Capture the cell that displays the provided text and extract its [X, Y] central coordinate. 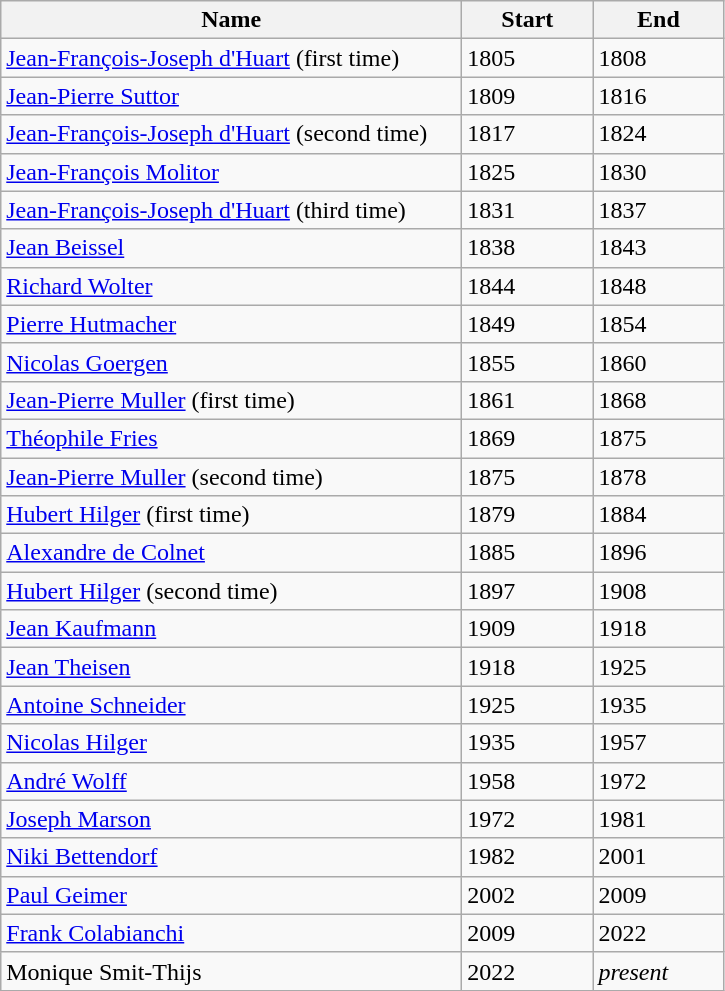
2001 [658, 857]
1878 [658, 477]
1896 [658, 553]
1884 [658, 515]
1816 [658, 96]
1817 [528, 134]
Jean-François-Joseph d'Huart (second time) [232, 134]
1879 [528, 515]
1825 [528, 172]
Jean-François Molitor [232, 172]
1849 [528, 324]
Hubert Hilger (first time) [232, 515]
Alexandre de Colnet [232, 553]
Théophile Fries [232, 438]
1805 [528, 58]
1854 [658, 324]
Frank Colabianchi [232, 933]
Richard Wolter [232, 286]
1837 [658, 210]
Niki Bettendorf [232, 857]
1885 [528, 553]
1957 [658, 743]
Jean-François-Joseph d'Huart (first time) [232, 58]
Paul Geimer [232, 895]
1958 [528, 781]
1981 [658, 819]
1982 [528, 857]
1848 [658, 286]
Monique Smit-Thijs [232, 971]
1843 [658, 248]
Name [232, 20]
1838 [528, 248]
Jean-Pierre Muller (first time) [232, 400]
1824 [658, 134]
1860 [658, 362]
Jean Beissel [232, 248]
1809 [528, 96]
Antoine Schneider [232, 705]
1855 [528, 362]
End [658, 20]
1831 [528, 210]
Pierre Hutmacher [232, 324]
Jean-François-Joseph d'Huart (third time) [232, 210]
Nicolas Hilger [232, 743]
present [658, 971]
André Wolff [232, 781]
Jean Theisen [232, 667]
1909 [528, 629]
1808 [658, 58]
Nicolas Goergen [232, 362]
2002 [528, 895]
1830 [658, 172]
1897 [528, 591]
1861 [528, 400]
Jean-Pierre Muller (second time) [232, 477]
Hubert Hilger (second time) [232, 591]
1869 [528, 438]
1868 [658, 400]
Jean-Pierre Suttor [232, 96]
Joseph Marson [232, 819]
1908 [658, 591]
1844 [528, 286]
Jean Kaufmann [232, 629]
Start [528, 20]
